Identify which cell holds the provided text, then report its [X, Y] central coordinate. 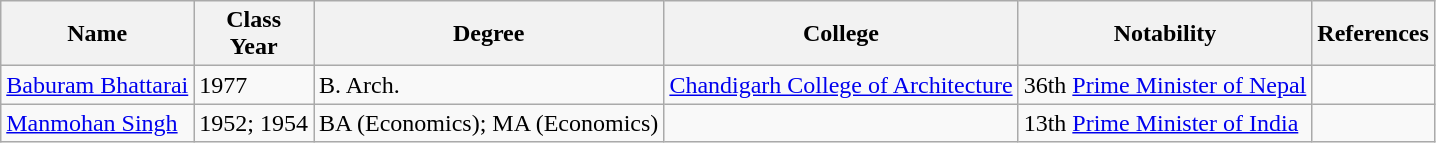
Chandigarh College of Architecture [841, 85]
B. Arch. [489, 85]
College [841, 34]
36th Prime Minister of Nepal [1165, 85]
1952; 1954 [254, 123]
Name [98, 34]
1977 [254, 85]
BA (Economics); MA (Economics) [489, 123]
Manmohan Singh [98, 123]
Degree [489, 34]
References [1374, 34]
ClassYear [254, 34]
Notability [1165, 34]
Baburam Bhattarai [98, 85]
13th Prime Minister of India [1165, 123]
